Scan for the cell matching the given text and deliver its (X, Y) coordinate at center. 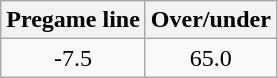
65.0 (210, 58)
-7.5 (74, 58)
Over/under (210, 20)
Pregame line (74, 20)
